Scan for the cell matching the given text and deliver its (X, Y) coordinate at center. 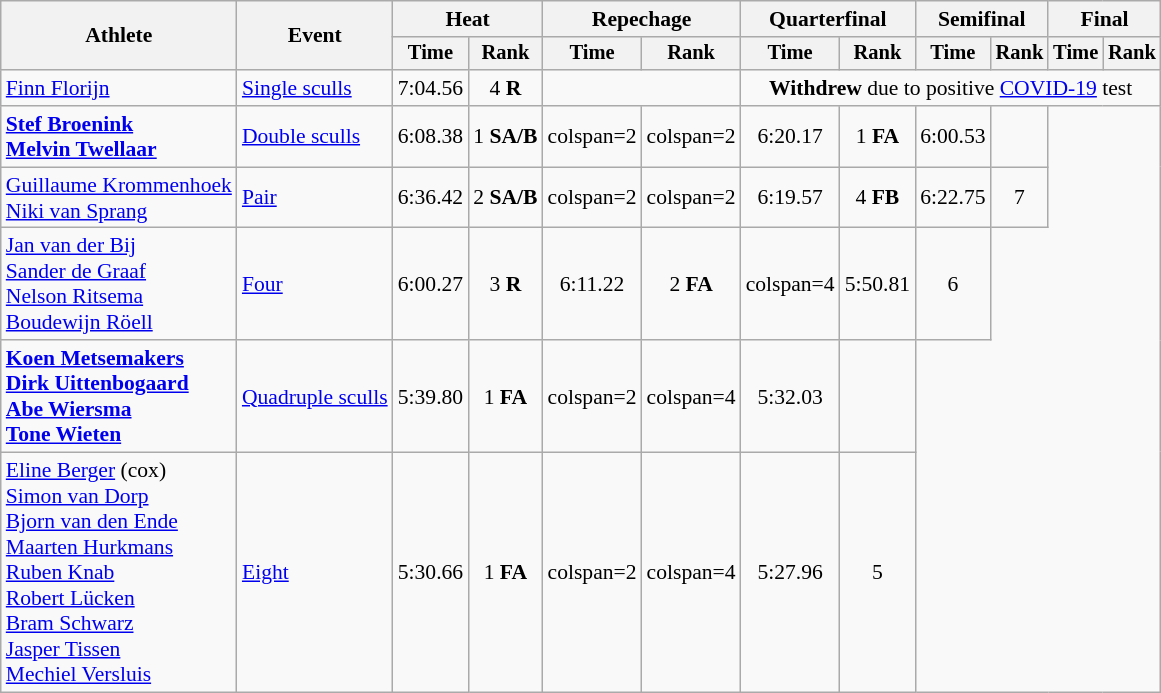
Pair (315, 198)
7 (1020, 198)
Semifinal (982, 19)
4 FB (878, 198)
5:27.96 (790, 573)
6 (952, 284)
Double sculls (315, 136)
5:30.66 (430, 573)
Quarterfinal (828, 19)
Koen MetsemakersDirk UittenbogaardAbe WiersmaTone Wieten (119, 396)
3 R (505, 284)
5:39.80 (430, 396)
Stef BroeninkMelvin Twellaar (119, 136)
Quadruple sculls (315, 396)
Withdrew due to positive COVID-19 test (951, 88)
1 SA/B (505, 136)
6:08.38 (430, 136)
Finn Florijn (119, 88)
5:50.81 (878, 284)
2 SA/B (505, 198)
7:04.56 (430, 88)
Guillaume KrommenhoekNiki van Sprang (119, 198)
Athlete (119, 36)
Single sculls (315, 88)
Eight (315, 573)
5 (878, 573)
Heat (468, 19)
6:19.57 (790, 198)
2 FA (692, 284)
Final (1104, 19)
Jan van der BijSander de GraafNelson RitsemaBoudewijn Röell (119, 284)
6:36.42 (430, 198)
4 R (505, 88)
6:00.53 (952, 136)
6:11.22 (592, 284)
Repechage (642, 19)
6:00.27 (430, 284)
Event (315, 36)
6:22.75 (952, 198)
5:32.03 (790, 396)
Four (315, 284)
Eline Berger (cox)Simon van DorpBjorn van den EndeMaarten HurkmansRuben KnabRobert LückenBram SchwarzJasper TissenMechiel Versluis (119, 573)
6:20.17 (790, 136)
